Locate the cell with the specified text and output its [x, y] center coordinate. 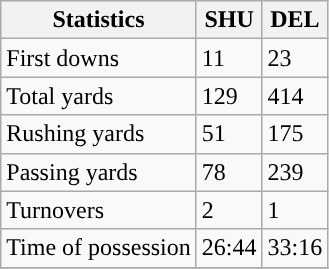
Total yards [99, 96]
First downs [99, 58]
Time of possession [99, 248]
11 [229, 58]
51 [229, 134]
129 [229, 96]
78 [229, 172]
414 [295, 96]
Turnovers [99, 210]
23 [295, 58]
SHU [229, 20]
175 [295, 134]
Passing yards [99, 172]
1 [295, 210]
2 [229, 210]
DEL [295, 20]
239 [295, 172]
Statistics [99, 20]
Rushing yards [99, 134]
33:16 [295, 248]
26:44 [229, 248]
